For the text-containing cell, return its midpoint in [X, Y] coordinate format. 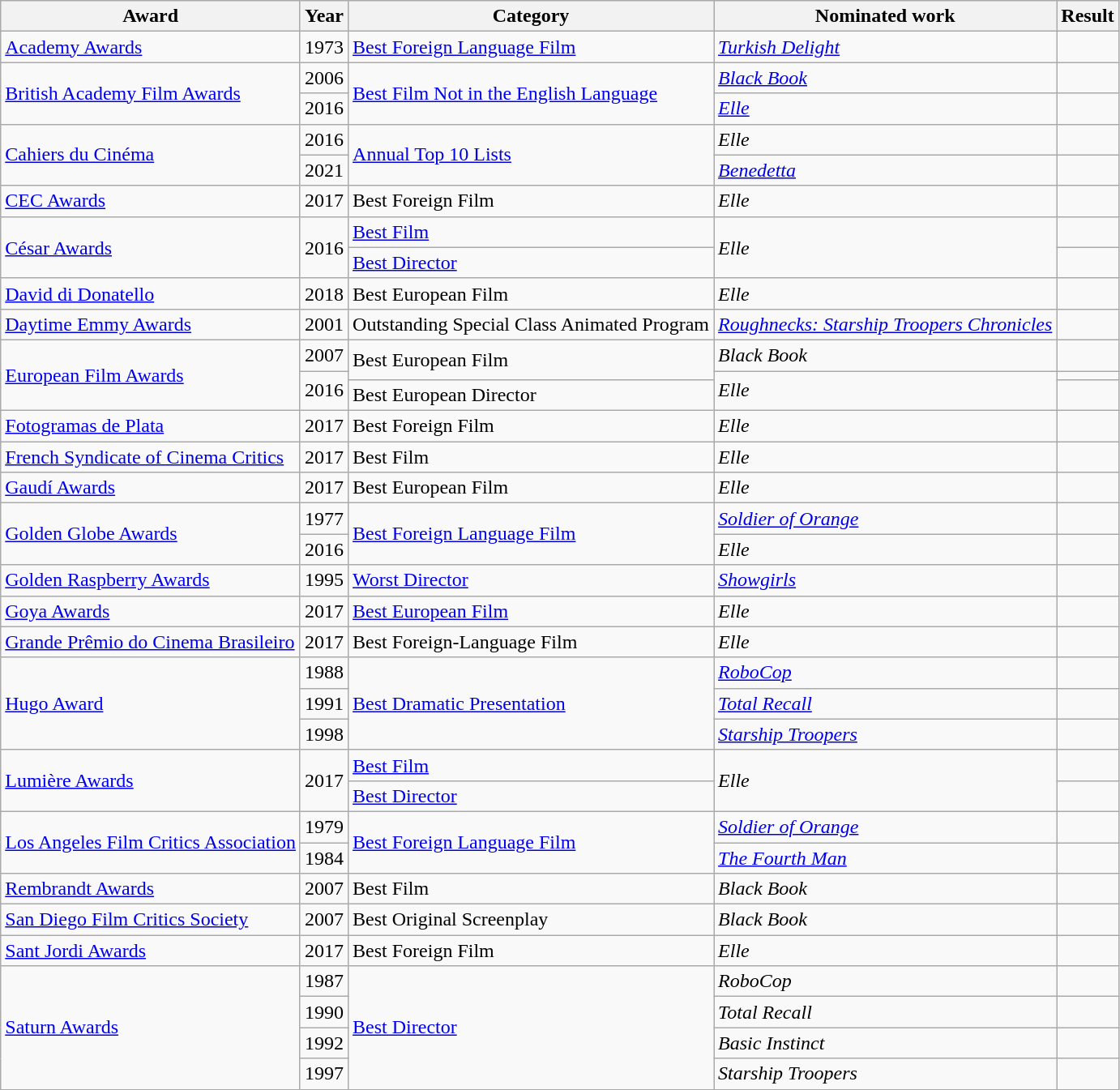
Goya Awards [151, 611]
Result [1088, 16]
Grande Prêmio do Cinema Brasileiro [151, 642]
David di Donatello [151, 293]
César Awards [151, 247]
1998 [324, 734]
Best Foreign-Language Film [532, 642]
1995 [324, 580]
Best Dramatic Presentation [532, 703]
Daytime Emmy Awards [151, 324]
1977 [324, 519]
British Academy Film Awards [151, 93]
2006 [324, 78]
Award [151, 16]
Year [324, 16]
Best Film Not in the English Language [532, 93]
Rembrandt Awards [151, 889]
Cahiers du Cinéma [151, 155]
2001 [324, 324]
1990 [324, 1012]
European Film Awards [151, 374]
2021 [324, 170]
Benedetta [885, 170]
Saturn Awards [151, 1028]
Category [532, 16]
1992 [324, 1043]
Hugo Award [151, 703]
Sant Jordi Awards [151, 951]
Worst Director [532, 580]
1991 [324, 703]
Best Original Screenplay [532, 920]
1988 [324, 673]
Golden Globe Awards [151, 534]
Academy Awards [151, 47]
2018 [324, 293]
Lumière Awards [151, 780]
Golden Raspberry Awards [151, 580]
Showgirls [885, 580]
Best European Director [532, 395]
1979 [324, 827]
Roughnecks: Starship Troopers Chronicles [885, 324]
Turkish Delight [885, 47]
San Diego Film Critics Society [151, 920]
Fotogramas de Plata [151, 426]
1997 [324, 1074]
The Fourth Man [885, 858]
1987 [324, 981]
Nominated work [885, 16]
Los Angeles Film Critics Association [151, 842]
French Syndicate of Cinema Critics [151, 457]
Outstanding Special Class Animated Program [532, 324]
Basic Instinct [885, 1043]
Gaudí Awards [151, 488]
1984 [324, 858]
1973 [324, 47]
CEC Awards [151, 201]
Annual Top 10 Lists [532, 155]
